From the cell containing the given text, extract its center point as (X, Y) coordinate. 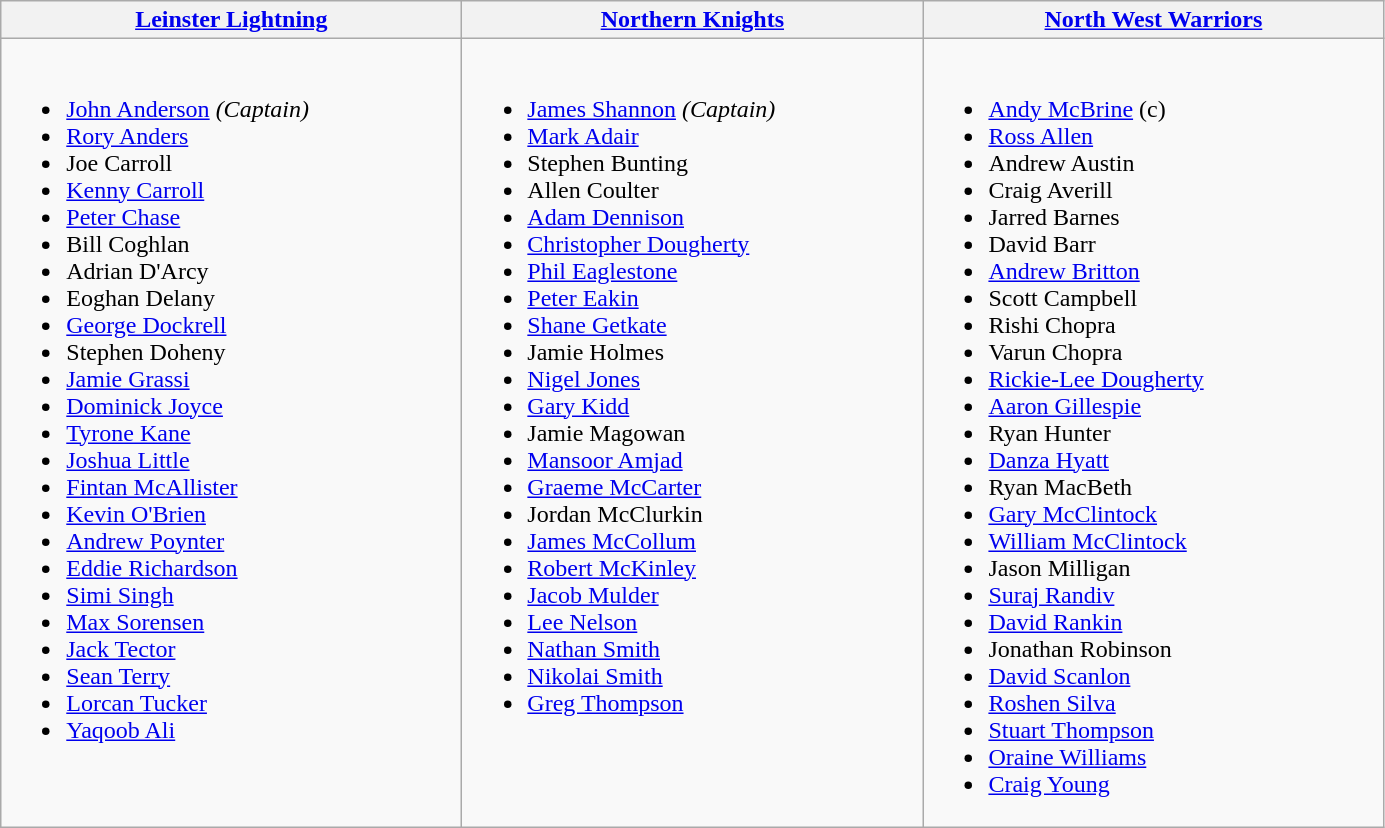
Leinster Lightning (232, 20)
Northern Knights (692, 20)
North West Warriors (1154, 20)
